Capture the cell that displays the provided text and extract its [X, Y] central coordinate. 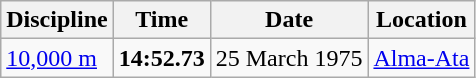
Alma-Ata [422, 58]
Date [289, 20]
25 March 1975 [289, 58]
Time [162, 20]
Discipline [57, 20]
Location [422, 20]
14:52.73 [162, 58]
10,000 m [57, 58]
